Search for the cell housing the specified text and yield its [X, Y] center coordinate. 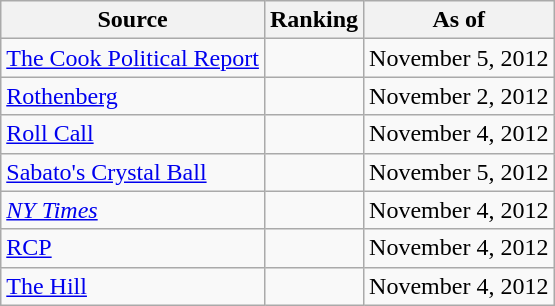
The Cook Political Report [133, 58]
Source [133, 20]
November 2, 2012 [459, 96]
The Hill [133, 286]
Sabato's Crystal Ball [133, 172]
NY Times [133, 210]
As of [459, 20]
Roll Call [133, 134]
Ranking [314, 20]
RCP [133, 248]
Rothenberg [133, 96]
